Return (x, y) of the center of cell containing provided text 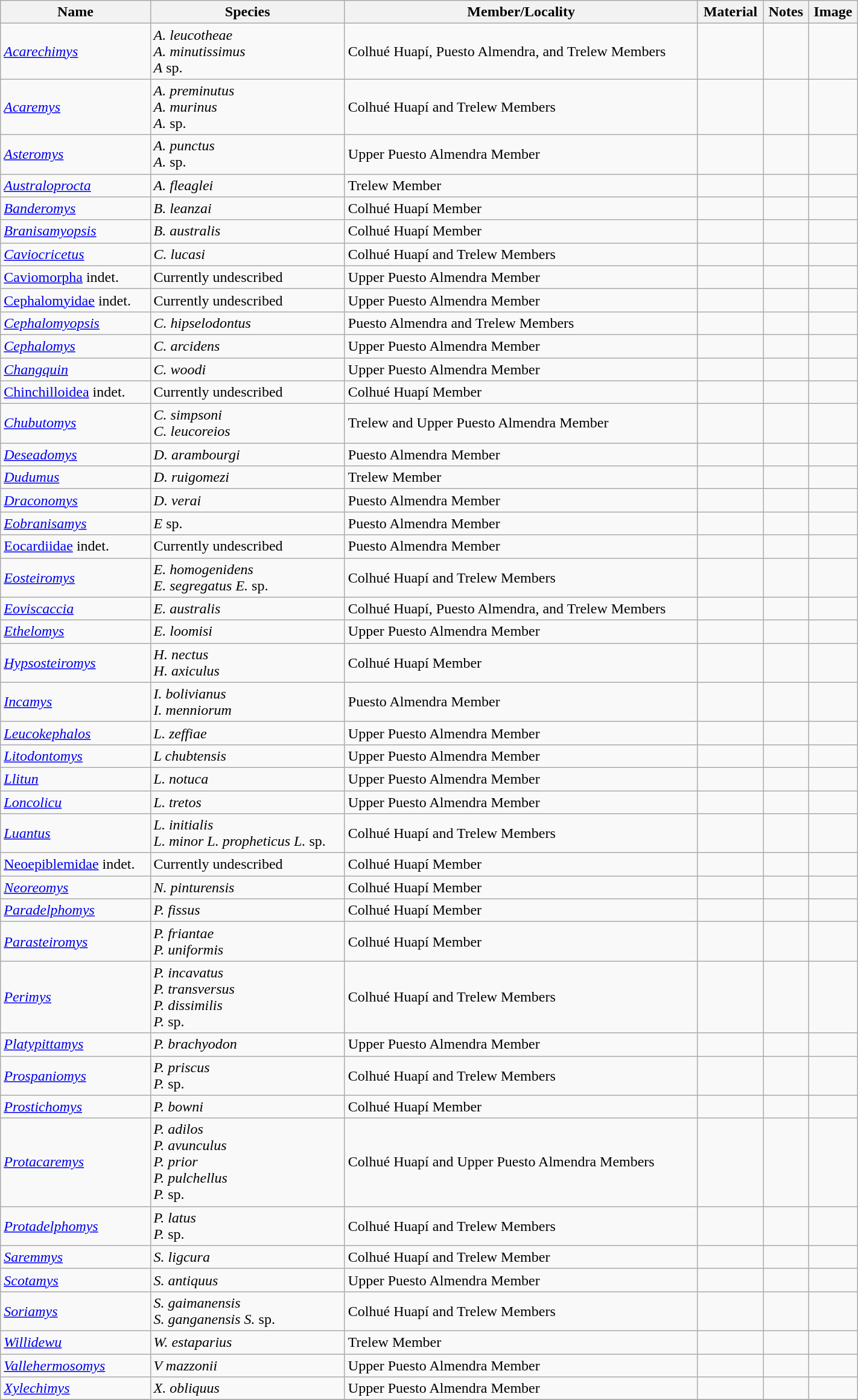
Acarechimys (75, 51)
Willidewu (75, 1342)
Chinchilloidea indet. (75, 392)
Prostichomys (75, 1107)
Banderomys (75, 208)
Leucokephalos (75, 733)
P. bowni (247, 1107)
Caviocricetus (75, 254)
Paradelphomys (75, 910)
Loncolicu (75, 802)
Species (247, 12)
Eosteiromys (75, 577)
Soriamys (75, 1311)
H. nectusH. axiculus (247, 663)
A. fleaglei (247, 185)
V mazzonii (247, 1365)
C. lucasi (247, 254)
P. incavatusP. transversusP. dissimilisP. sp. (247, 997)
E. homogenidensE. segregatus E. sp. (247, 577)
E. loomisi (247, 631)
D. ruigomezi (247, 478)
C. woodi (247, 369)
I. bolivianusI. menniorum (247, 702)
Hypsosteiromys (75, 663)
Draconomys (75, 500)
Protadelphomys (75, 1226)
Caviomorpha indet. (75, 277)
S. gaimanensisS. ganganensis S. sp. (247, 1311)
D. verai (247, 500)
Perimys (75, 997)
P. latusP. sp. (247, 1226)
Changquin (75, 369)
C. simpsoniC. leucoreios (247, 424)
Deseadomys (75, 455)
Trelew and Upper Puesto Almendra Member (521, 424)
Acaremys (75, 107)
W. estaparius (247, 1342)
Scotamys (75, 1280)
L. initialisL. minor L. propheticus L. sp. (247, 833)
Protacaremys (75, 1162)
L. zeffiae (247, 733)
Saremmys (75, 1257)
B. australis (247, 231)
B. leanzai (247, 208)
Colhué Huapí and Upper Puesto Almendra Members (521, 1162)
S. antiquus (247, 1280)
Eobranisamys (75, 523)
Xylechimys (75, 1389)
Platypittamys (75, 1044)
Name (75, 12)
Litodontomys (75, 756)
C. arcidens (247, 346)
P. priscusP. sp. (247, 1076)
Branisamyopsis (75, 231)
E sp. (247, 523)
L chubtensis (247, 756)
Neoepiblemidae indet. (75, 865)
Puesto Almendra and Trelew Members (521, 323)
Parasteiromys (75, 942)
Colhué Huapí and Trelew Member (521, 1257)
L. tretos (247, 802)
Asteromys (75, 155)
Dudumus (75, 478)
Eoviscaccia (75, 609)
Cephalomys (75, 346)
Luantus (75, 833)
Member/Locality (521, 12)
Cephalomyidae indet. (75, 300)
Prospaniomys (75, 1076)
P. fissus (247, 910)
P. brachyodon (247, 1044)
S. ligcura (247, 1257)
Chubutomys (75, 424)
E. australis (247, 609)
D. arambourgi (247, 455)
Neoreomys (75, 887)
Incamys (75, 702)
Vallehermosomys (75, 1365)
Ethelomys (75, 631)
A. punctusA. sp. (247, 155)
Eocardiidae indet. (75, 546)
Material (730, 12)
Australoprocta (75, 185)
X. obliquus (247, 1389)
Cephalomyopsis (75, 323)
P. adilosP. avunculusP. prior P. pulchellusP. sp. (247, 1162)
L. notuca (247, 779)
Image (833, 12)
P. friantaeP. uniformis (247, 942)
Notes (786, 12)
C. hipselodontus (247, 323)
Llitun (75, 779)
N. pinturensis (247, 887)
A. preminutusA. murinusA. sp. (247, 107)
A. leucotheaeA. minutissimusA sp. (247, 51)
